Pinpoint the cell where the given text exists, returning its (X, Y) midpoint coordinate. 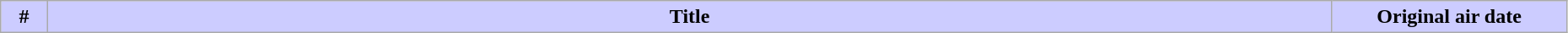
# (24, 17)
Title (689, 17)
Original air date (1449, 17)
